Provide the (X, Y) coordinate of the cell's center where the given text is located.  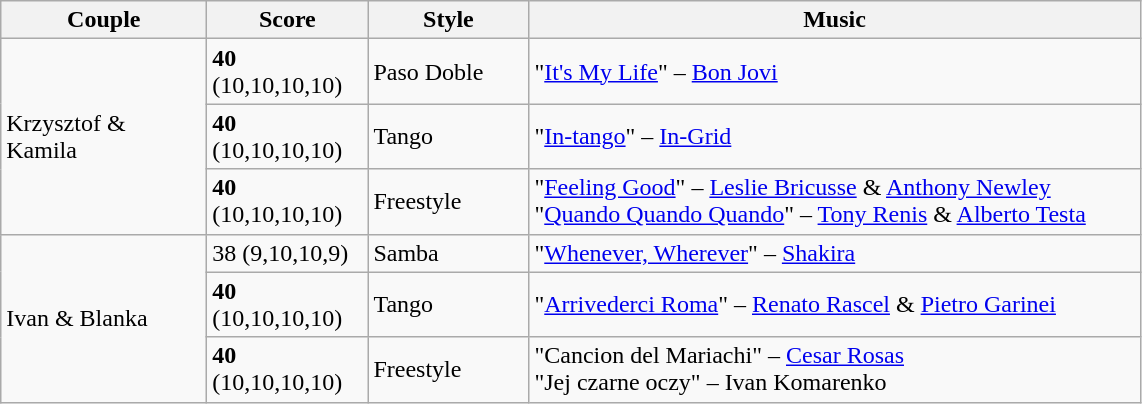
"It's My Life" – Bon Jovi (834, 72)
Style (448, 20)
"Arrivederci Roma" – Renato Rascel & Pietro Garinei (834, 304)
Ivan & Blanka (104, 318)
Krzysztof & Kamila (104, 136)
38 (9,10,10,9) (288, 253)
"Whenever, Wherever" – Shakira (834, 253)
Paso Doble (448, 72)
Score (288, 20)
Samba (448, 253)
"Feeling Good" – Leslie Bricusse & Anthony Newley "Quando Quando Quando" – Tony Renis & Alberto Testa (834, 202)
Music (834, 20)
"Cancion del Mariachi" – Cesar Rosas "Jej czarne oczy" – Ivan Komarenko (834, 370)
"In-tango" – In-Grid (834, 136)
Couple (104, 20)
